Search for the cell housing the specified text and yield its (x, y) center coordinate. 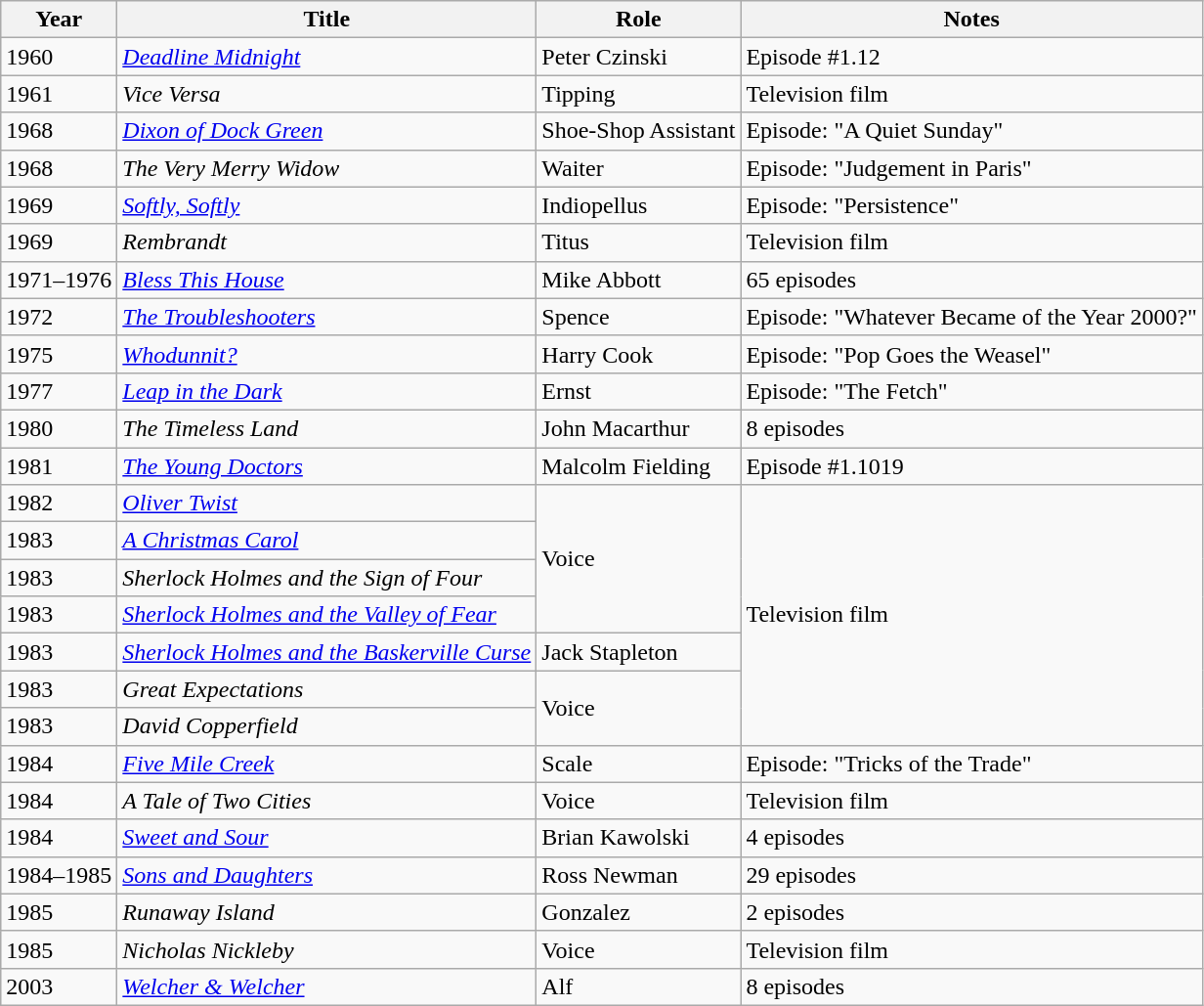
Mike Abbott (639, 280)
Peter Czinski (639, 57)
Welcher & Welcher (326, 986)
A Tale of Two Cities (326, 801)
Runaway Island (326, 912)
1975 (59, 354)
Title (326, 20)
1972 (59, 317)
Deadline Midnight (326, 57)
Alf (639, 986)
Episode: "Pop Goes the Weasel" (971, 354)
Ross Newman (639, 875)
Sherlock Holmes and the Valley of Fear (326, 615)
Nicholas Nickleby (326, 949)
A Christmas Carol (326, 541)
The Timeless Land (326, 428)
Jack Stapleton (639, 652)
Sherlock Holmes and the Sign of Four (326, 578)
Gonzalez (639, 912)
Softly, Softly (326, 205)
Great Expectations (326, 689)
1981 (59, 466)
Shoe-Shop Assistant (639, 131)
Role (639, 20)
Sherlock Holmes and the Baskerville Curse (326, 652)
David Copperfield (326, 726)
Indiopellus (639, 205)
Episode: "Persistence" (971, 205)
Dixon of Dock Green (326, 131)
Ernst (639, 391)
Waiter (639, 168)
2003 (59, 986)
1984–1985 (59, 875)
The Very Merry Widow (326, 168)
1960 (59, 57)
Episode: "Judgement in Paris" (971, 168)
Five Mile Creek (326, 764)
Episode: "Tricks of the Trade" (971, 764)
Spence (639, 317)
4 episodes (971, 838)
Episode: "Whatever Became of the Year 2000?" (971, 317)
Vice Versa (326, 94)
Episode #1.1019 (971, 466)
Year (59, 20)
Oliver Twist (326, 503)
Sons and Daughters (326, 875)
65 episodes (971, 280)
Titus (639, 242)
Malcolm Fielding (639, 466)
29 episodes (971, 875)
Episode #1.12 (971, 57)
The Young Doctors (326, 466)
1961 (59, 94)
1982 (59, 503)
1977 (59, 391)
Tipping (639, 94)
2 episodes (971, 912)
Notes (971, 20)
John Macarthur (639, 428)
Bless This House (326, 280)
Rembrandt (326, 242)
1971–1976 (59, 280)
Leap in the Dark (326, 391)
The Troubleshooters (326, 317)
Brian Kawolski (639, 838)
Episode: "The Fetch" (971, 391)
1980 (59, 428)
Harry Cook (639, 354)
Whodunnit? (326, 354)
Scale (639, 764)
Sweet and Sour (326, 838)
Episode: "A Quiet Sunday" (971, 131)
